Provide the (x, y) coordinate of the cell's center where the given text is located.  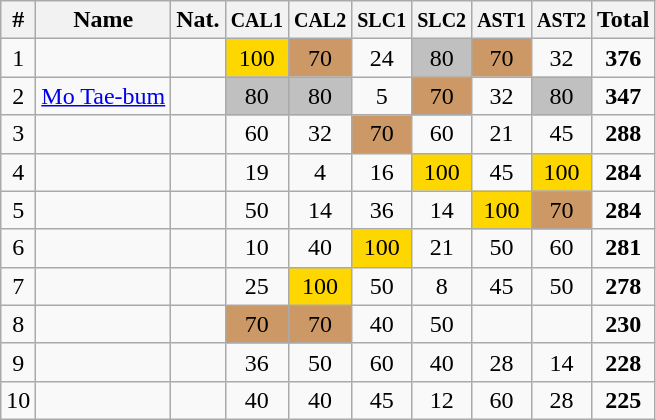
225 (624, 400)
288 (624, 134)
Mo Tae-bum (104, 96)
3 (18, 134)
376 (624, 58)
7 (18, 286)
AST2 (562, 20)
230 (624, 324)
Name (104, 20)
1 (18, 58)
281 (624, 248)
Nat. (198, 20)
6 (18, 248)
2 (18, 96)
CAL1 (256, 20)
SLC1 (382, 20)
AST1 (502, 20)
347 (624, 96)
SLC2 (442, 20)
CAL2 (320, 20)
9 (18, 362)
Total (624, 20)
278 (624, 286)
12 (442, 400)
24 (382, 58)
19 (256, 172)
25 (256, 286)
16 (382, 172)
# (18, 20)
228 (624, 362)
